Detect which cell encompasses the target text, then output its (x, y) center coordinate. 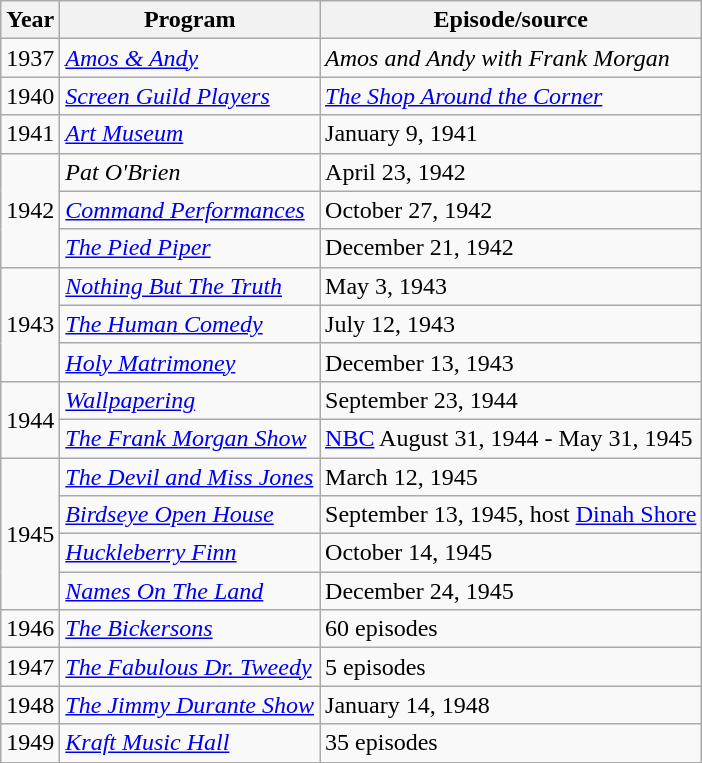
1945 (30, 534)
The Frank Morgan Show (190, 438)
1946 (30, 629)
1943 (30, 324)
Year (30, 20)
September 23, 1944 (511, 400)
December 13, 1943 (511, 362)
The Jimmy Durante Show (190, 705)
1944 (30, 419)
Names On The Land (190, 591)
September 13, 1945, host Dinah Shore (511, 515)
Screen Guild Players (190, 96)
Episode/source (511, 20)
October 14, 1945 (511, 553)
1941 (30, 134)
1940 (30, 96)
Amos & Andy (190, 58)
Huckleberry Finn (190, 553)
May 3, 1943 (511, 286)
Birdseye Open House (190, 515)
5 episodes (511, 667)
The Bickersons (190, 629)
Holy Matrimoney (190, 362)
March 12, 1945 (511, 477)
January 14, 1948 (511, 705)
1942 (30, 210)
1948 (30, 705)
NBC August 31, 1944 - May 31, 1945 (511, 438)
Amos and Andy with Frank Morgan (511, 58)
April 23, 1942 (511, 172)
The Human Comedy (190, 324)
1949 (30, 743)
December 21, 1942 (511, 248)
January 9, 1941 (511, 134)
1947 (30, 667)
1937 (30, 58)
The Devil and Miss Jones (190, 477)
October 27, 1942 (511, 210)
The Shop Around the Corner (511, 96)
Pat O'Brien (190, 172)
Program (190, 20)
Kraft Music Hall (190, 743)
Wallpapering (190, 400)
December 24, 1945 (511, 591)
60 episodes (511, 629)
July 12, 1943 (511, 324)
The Fabulous Dr. Tweedy (190, 667)
Art Museum (190, 134)
The Pied Piper (190, 248)
Nothing But The Truth (190, 286)
35 episodes (511, 743)
Command Performances (190, 210)
